Detect which cell encompasses the target text, then output its [X, Y] center coordinate. 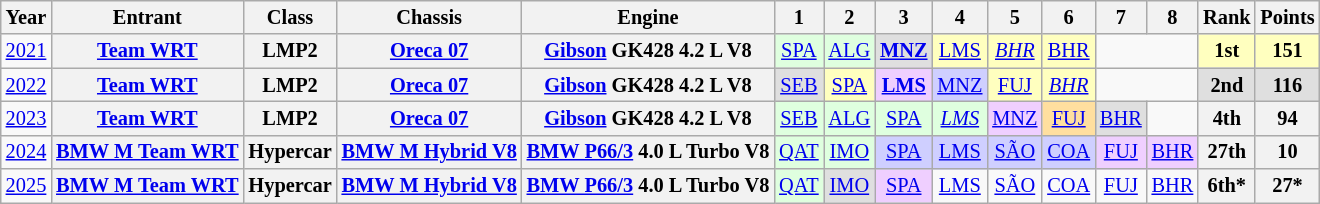
1st [1226, 51]
Class [290, 17]
116 [1287, 85]
2022 [26, 85]
2nd [1226, 85]
Points [1287, 17]
Entrant [147, 17]
10 [1287, 152]
1 [798, 17]
Chassis [430, 17]
6 [1068, 17]
94 [1287, 118]
Rank [1226, 17]
2 [850, 17]
8 [1173, 17]
151 [1287, 51]
3 [904, 17]
6th* [1226, 186]
4 [960, 17]
2021 [26, 51]
27* [1287, 186]
4th [1226, 118]
5 [1014, 17]
Engine [648, 17]
27th [1226, 152]
2025 [26, 186]
Year [26, 17]
2024 [26, 152]
2023 [26, 118]
7 [1121, 17]
